For the text-containing cell, return its midpoint in (X, Y) coordinate format. 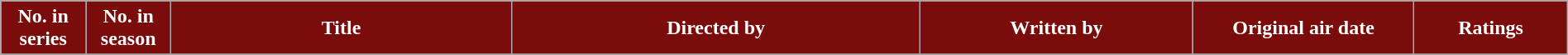
No. inseason (129, 28)
Ratings (1490, 28)
Written by (1057, 28)
Original air date (1303, 28)
Directed by (715, 28)
Title (342, 28)
No. inseries (43, 28)
